Locate the cell with the specified text and output its (X, Y) center coordinate. 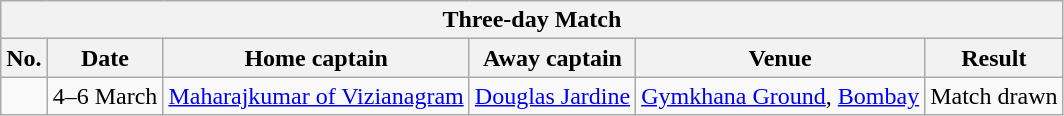
Away captain (552, 58)
Result (994, 58)
Maharajkumar of Vizianagram (316, 96)
Venue (780, 58)
Douglas Jardine (552, 96)
Date (105, 58)
4–6 March (105, 96)
Gymkhana Ground, Bombay (780, 96)
Home captain (316, 58)
No. (24, 58)
Match drawn (994, 96)
Three-day Match (532, 20)
